Search for the cell housing the specified text and yield its [x, y] center coordinate. 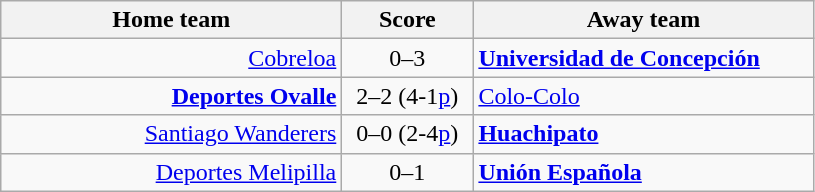
Deportes Ovalle [172, 96]
Score [408, 20]
Colo-Colo [644, 96]
Santiago Wanderers [172, 134]
Huachipato [644, 134]
2–2 (4-1p) [408, 96]
Universidad de Concepción [644, 58]
Cobreloa [172, 58]
Home team [172, 20]
0–1 [408, 172]
Away team [644, 20]
Unión Española [644, 172]
Deportes Melipilla [172, 172]
0–0 (2-4p) [408, 134]
0–3 [408, 58]
